Return [x, y] of the center of cell containing provided text 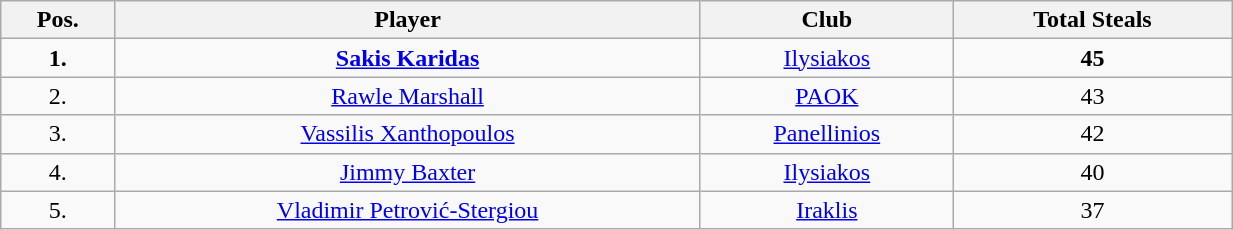
42 [1092, 134]
3. [58, 134]
2. [58, 96]
PAOK [826, 96]
Total Steals [1092, 20]
4. [58, 172]
Iraklis [826, 210]
Vassilis Xanthopoulos [408, 134]
Sakis Karidas [408, 58]
Player [408, 20]
1. [58, 58]
Vladimir Petrović-Stergiou [408, 210]
43 [1092, 96]
37 [1092, 210]
Rawle Marshall [408, 96]
Panellinios [826, 134]
Club [826, 20]
Jimmy Baxter [408, 172]
40 [1092, 172]
5. [58, 210]
Pos. [58, 20]
45 [1092, 58]
